Locate the cell with the specified text and output its [X, Y] center coordinate. 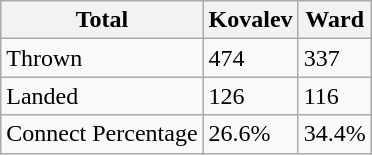
337 [334, 58]
Total [102, 20]
474 [250, 58]
Thrown [102, 58]
126 [250, 96]
26.6% [250, 134]
Ward [334, 20]
Landed [102, 96]
116 [334, 96]
Kovalev [250, 20]
34.4% [334, 134]
Connect Percentage [102, 134]
